Identify which cell holds the provided text, then report its (X, Y) central coordinate. 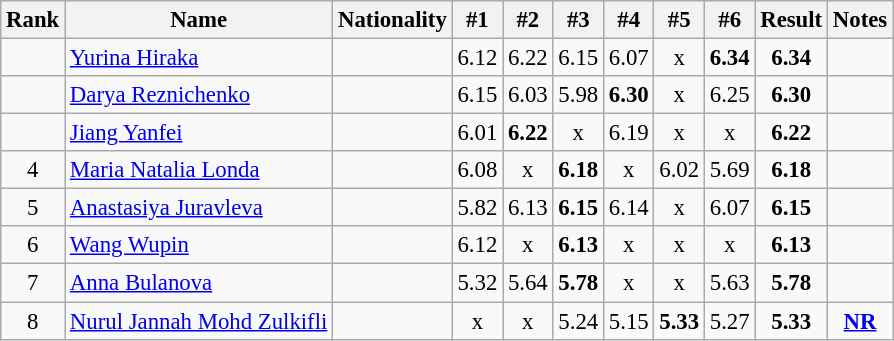
6.25 (729, 95)
5.98 (578, 95)
Wang Wupin (199, 245)
5.27 (729, 321)
4 (33, 170)
5.69 (729, 170)
NR (860, 321)
7 (33, 283)
5.82 (477, 208)
5.63 (729, 283)
Darya Reznichenko (199, 95)
6.01 (477, 133)
6.03 (528, 95)
5 (33, 208)
Notes (860, 20)
Maria Natalia Londa (199, 170)
6.08 (477, 170)
Nurul Jannah Mohd Zulkifli (199, 321)
#4 (629, 20)
6 (33, 245)
5.64 (528, 283)
Name (199, 20)
Yurina Hiraka (199, 58)
Nationality (392, 20)
6.19 (629, 133)
#2 (528, 20)
6.02 (679, 170)
Rank (33, 20)
#3 (578, 20)
8 (33, 321)
Anna Bulanova (199, 283)
6.14 (629, 208)
Jiang Yanfei (199, 133)
#5 (679, 20)
Anastasiya Juravleva (199, 208)
5.32 (477, 283)
5.24 (578, 321)
#6 (729, 20)
#1 (477, 20)
5.15 (629, 321)
Result (792, 20)
